For the text-containing cell, return its midpoint in [x, y] coordinate format. 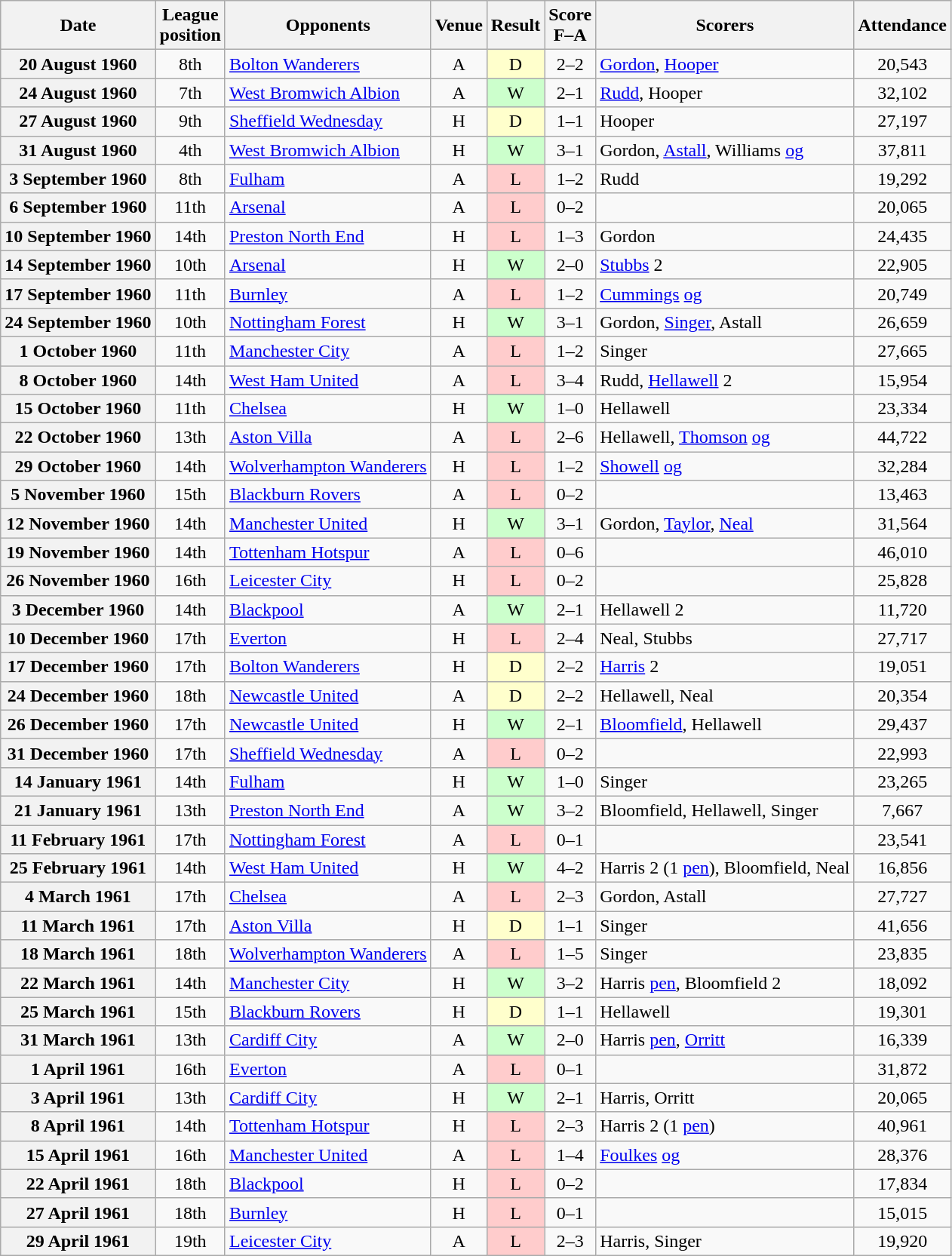
20,543 [902, 64]
17 September 1960 [78, 293]
16,856 [902, 868]
19,920 [902, 1241]
14 September 1960 [78, 265]
14 January 1961 [78, 782]
5 November 1960 [78, 495]
11 February 1961 [78, 840]
4 March 1961 [78, 897]
Hellawell, Neal [725, 696]
32,284 [902, 466]
15,015 [902, 1212]
Attendance [902, 26]
25,828 [902, 581]
16,339 [902, 1040]
8 October 1960 [78, 379]
1 April 1961 [78, 1069]
22 October 1960 [78, 438]
41,656 [902, 926]
31 March 1961 [78, 1040]
Scorers [725, 26]
10 December 1960 [78, 638]
20,749 [902, 293]
18,092 [902, 983]
10 September 1960 [78, 236]
9th [190, 121]
22,993 [902, 753]
4th [190, 150]
Hellawell, Thomson og [725, 438]
7,667 [902, 810]
31 December 1960 [78, 753]
37,811 [902, 150]
2–6 [570, 438]
22 March 1961 [78, 983]
26 December 1960 [78, 724]
19 November 1960 [78, 552]
Neal, Stubbs [725, 638]
Rudd, Hooper [725, 93]
12 November 1960 [78, 524]
29 October 1960 [78, 466]
Harris 2 (1 pen), Bloomfield, Neal [725, 868]
15 April 1961 [78, 1155]
Leagueposition [190, 26]
Venue [459, 26]
Showell og [725, 466]
Harris, Orritt [725, 1098]
1 October 1960 [78, 351]
31 August 1960 [78, 150]
Harris 2 [725, 667]
23,265 [902, 782]
Harris pen, Orritt [725, 1040]
19th [190, 1241]
40,961 [902, 1126]
3–4 [570, 379]
1–5 [570, 954]
Foulkes og [725, 1155]
46,010 [902, 552]
4–2 [570, 868]
19,292 [902, 179]
27,197 [902, 121]
26 November 1960 [78, 581]
Opponents [327, 26]
Gordon, Taylor, Neal [725, 524]
27,665 [902, 351]
29,437 [902, 724]
Bloomfield, Hellawell [725, 724]
3 December 1960 [78, 610]
1–3 [570, 236]
15,954 [902, 379]
27,717 [902, 638]
6 September 1960 [78, 207]
44,722 [902, 438]
24 August 1960 [78, 93]
Rudd, Hellawell 2 [725, 379]
31,564 [902, 524]
Gordon, Hooper [725, 64]
17 December 1960 [78, 667]
11,720 [902, 610]
13,463 [902, 495]
Date [78, 26]
27,727 [902, 897]
17,834 [902, 1184]
1–4 [570, 1155]
8 April 1961 [78, 1126]
20,354 [902, 696]
Result [515, 26]
27 August 1960 [78, 121]
Stubbs 2 [725, 265]
32,102 [902, 93]
3 September 1960 [78, 179]
11 March 1961 [78, 926]
Harris, Singer [725, 1241]
ScoreF–A [570, 26]
Gordon, Astall [725, 897]
Hooper [725, 121]
23,334 [902, 409]
18 March 1961 [78, 954]
3 April 1961 [78, 1098]
20 August 1960 [78, 64]
25 March 1961 [78, 1012]
Rudd [725, 179]
Cummings og [725, 293]
Bloomfield, Hellawell, Singer [725, 810]
19,051 [902, 667]
24 September 1960 [78, 322]
22,905 [902, 265]
25 February 1961 [78, 868]
24,435 [902, 236]
29 April 1961 [78, 1241]
27 April 1961 [78, 1212]
Gordon, Astall, Williams og [725, 150]
15 October 1960 [78, 409]
31,872 [902, 1069]
23,835 [902, 954]
Gordon [725, 236]
26,659 [902, 322]
2–4 [570, 638]
23,541 [902, 840]
24 December 1960 [78, 696]
7th [190, 93]
Hellawell 2 [725, 610]
Harris pen, Bloomfield 2 [725, 983]
21 January 1961 [78, 810]
Gordon, Singer, Astall [725, 322]
19,301 [902, 1012]
0–6 [570, 552]
22 April 1961 [78, 1184]
28,376 [902, 1155]
Harris 2 (1 pen) [725, 1126]
